For the text-containing cell, return its midpoint in [x, y] coordinate format. 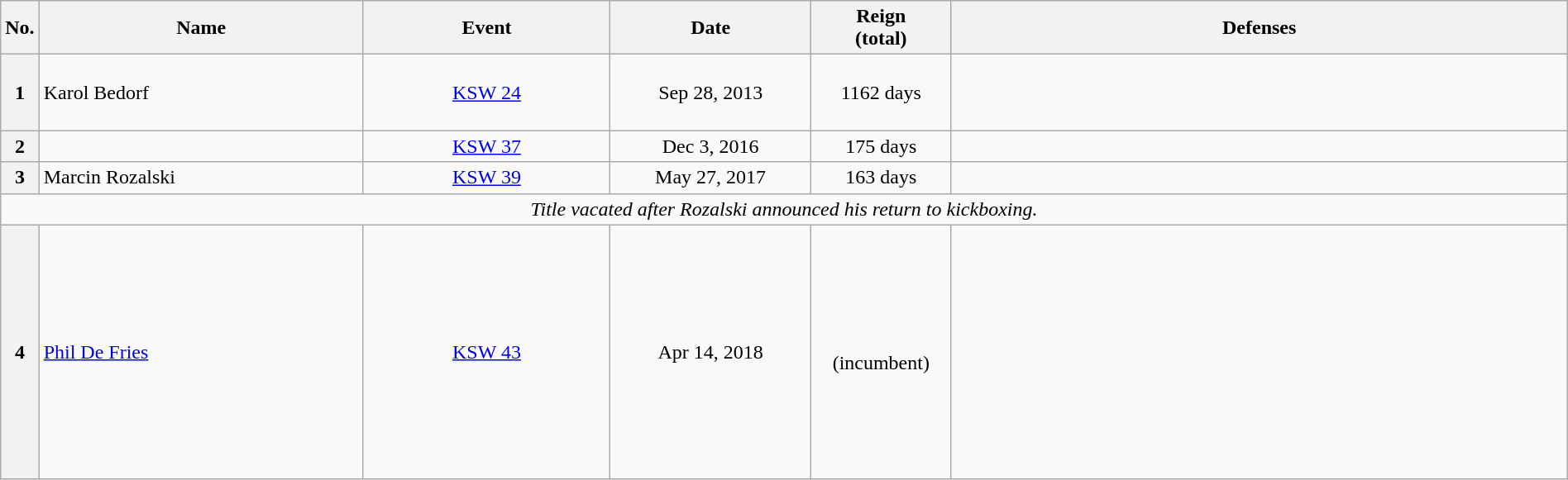
Karol Bedorf [201, 93]
KSW 43 [486, 352]
Defenses [1259, 28]
Title vacated after Rozalski announced his return to kickboxing. [784, 209]
Sep 28, 2013 [711, 93]
KSW 24 [486, 93]
Name [201, 28]
1 [20, 93]
May 27, 2017 [711, 178]
No. [20, 28]
Apr 14, 2018 [711, 352]
2 [20, 146]
Phil De Fries [201, 352]
Event [486, 28]
Dec 3, 2016 [711, 146]
1162 days [881, 93]
163 days [881, 178]
3 [20, 178]
175 days [881, 146]
Date [711, 28]
KSW 37 [486, 146]
(incumbent) [881, 352]
KSW 39 [486, 178]
Marcin Rozalski [201, 178]
4 [20, 352]
Reign(total) [881, 28]
